Return the [x, y] coordinate for the center point of the cell that contains the specified text.  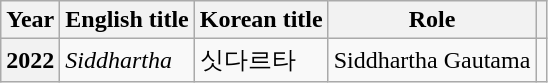
2022 [30, 60]
Siddhartha [127, 60]
싯다르타 [261, 60]
Role [432, 20]
Korean title [261, 20]
Year [30, 20]
Siddhartha Gautama [432, 60]
English title [127, 20]
